Search for the cell housing the specified text and yield its [x, y] center coordinate. 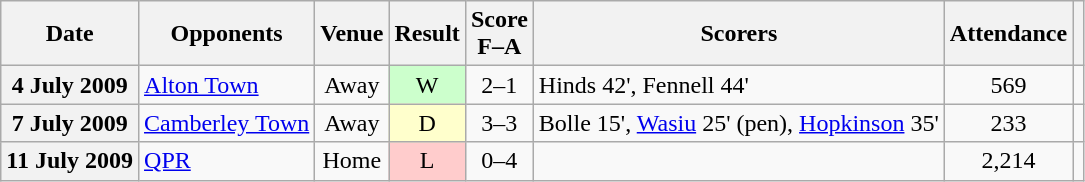
Venue [352, 34]
Attendance [1008, 34]
Bolle 15', Wasiu 25' (pen), Hopkinson 35' [738, 123]
Alton Town [227, 85]
L [427, 161]
Result [427, 34]
QPR [227, 161]
2,214 [1008, 161]
569 [1008, 85]
Date [70, 34]
2–1 [499, 85]
Home [352, 161]
0–4 [499, 161]
Opponents [227, 34]
Hinds 42', Fennell 44' [738, 85]
11 July 2009 [70, 161]
233 [1008, 123]
ScoreF–A [499, 34]
W [427, 85]
4 July 2009 [70, 85]
Scorers [738, 34]
Camberley Town [227, 123]
3–3 [499, 123]
D [427, 123]
7 July 2009 [70, 123]
